Return [X, Y] of the center of cell containing provided text 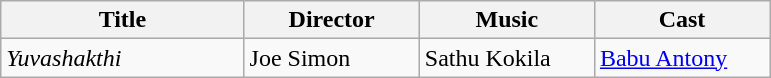
Title [122, 20]
Joe Simon [332, 58]
Yuvashakthi [122, 58]
Sathu Kokila [506, 58]
Babu Antony [682, 58]
Cast [682, 20]
Music [506, 20]
Director [332, 20]
